Locate the cell with the specified text and output its (X, Y) center coordinate. 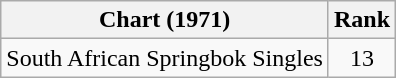
Chart (1971) (165, 20)
South African Springbok Singles (165, 58)
Rank (362, 20)
13 (362, 58)
